Pinpoint the cell where the given text exists, returning its [X, Y] midpoint coordinate. 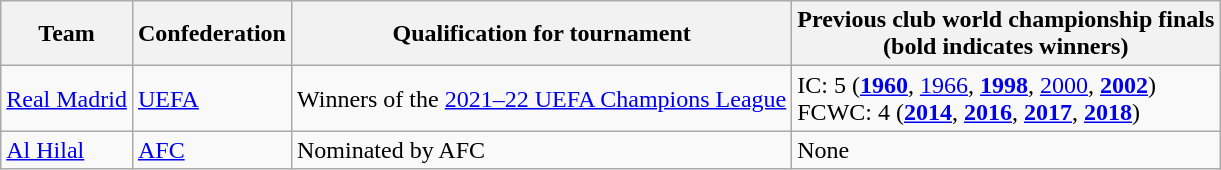
Qualification for tournament [541, 34]
Team [67, 34]
Previous club world championship finals(bold indicates winners) [1006, 34]
IC: 5 (1960, 1966, 1998, 2000, 2002)FCWC: 4 (2014, 2016, 2017, 2018) [1006, 98]
Confederation [212, 34]
None [1006, 150]
Real Madrid [67, 98]
AFC [212, 150]
Nominated by AFC [541, 150]
UEFA [212, 98]
Winners of the 2021–22 UEFA Champions League [541, 98]
Al Hilal [67, 150]
